Find where the given text appears and provide that cell's center as (x, y) coordinate. 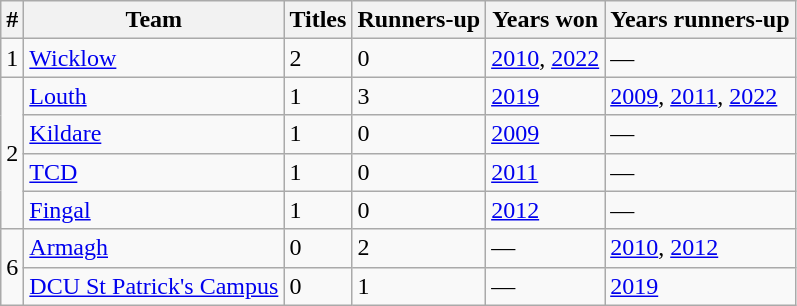
Louth (154, 96)
Years runners-up (700, 20)
# (12, 20)
2012 (546, 210)
2010, 2022 (546, 58)
2010, 2012 (700, 248)
Years won (546, 20)
2009, 2011, 2022 (700, 96)
Fingal (154, 210)
TCD (154, 172)
Wicklow (154, 58)
2011 (546, 172)
Armagh (154, 248)
Team (154, 20)
6 (12, 267)
Kildare (154, 134)
3 (419, 96)
DCU St Patrick's Campus (154, 286)
Runners-up (419, 20)
Titles (318, 20)
2009 (546, 134)
